Determine the [x, y] coordinate at the center of the cell enclosing the given text.  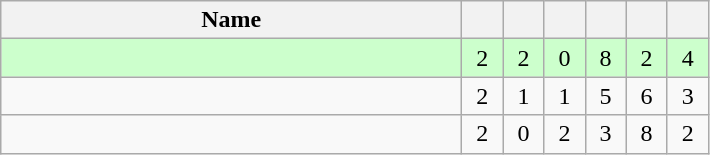
6 [646, 96]
4 [688, 58]
Name [232, 20]
5 [606, 96]
